Pinpoint the cell where the given text exists, returning its (X, Y) midpoint coordinate. 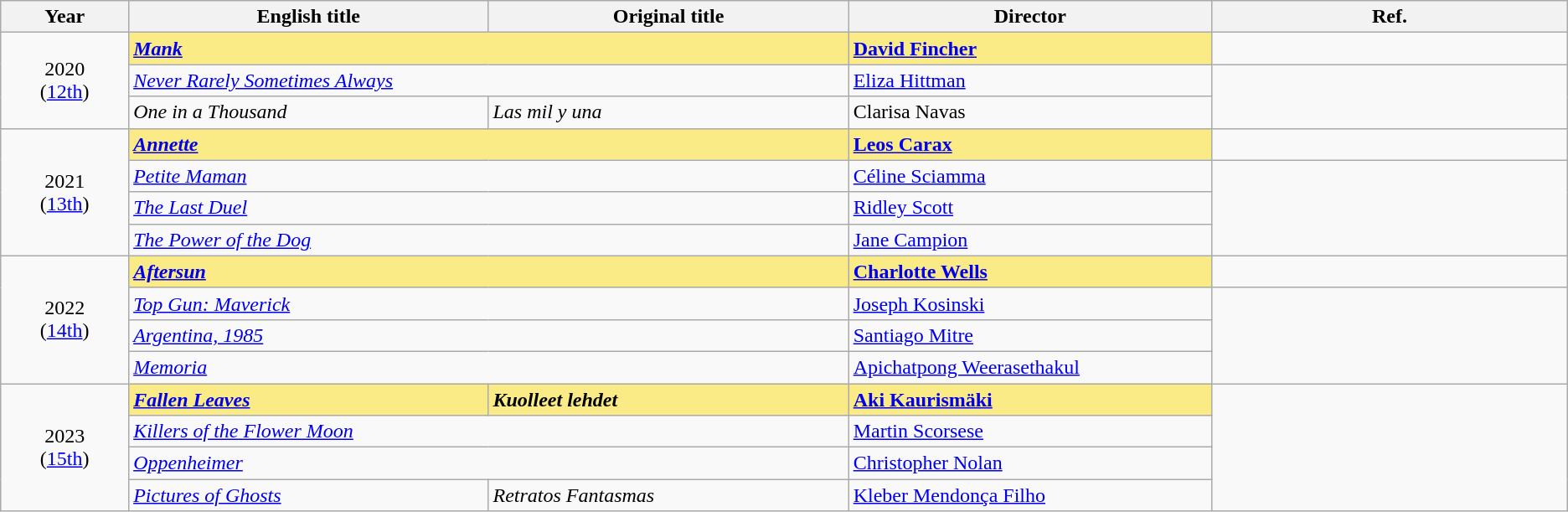
Aftersun (489, 272)
Original title (668, 17)
Charlotte Wells (1030, 272)
Pictures of Ghosts (308, 495)
Top Gun: Maverick (489, 303)
Apichatpong Weerasethakul (1030, 367)
Jane Campion (1030, 240)
Oppenheimer (489, 463)
Annette (489, 144)
One in a Thousand (308, 112)
2021(13th) (65, 192)
Joseph Kosinski (1030, 303)
Killers of the Flower Moon (489, 432)
Kleber Mendonça Filho (1030, 495)
Retratos Fantasmas (668, 495)
Christopher Nolan (1030, 463)
Fallen Leaves (308, 400)
Year (65, 17)
English title (308, 17)
The Power of the Dog (489, 240)
Santiago Mitre (1030, 335)
David Fincher (1030, 49)
2022(14th) (65, 319)
Las mil y una (668, 112)
Memoria (489, 367)
Eliza Hittman (1030, 80)
Martin Scorsese (1030, 432)
Mank (489, 49)
Kuolleet lehdet (668, 400)
Leos Carax (1030, 144)
Never Rarely Sometimes Always (489, 80)
Director (1030, 17)
Ref. (1390, 17)
Céline Sciamma (1030, 176)
Argentina, 1985 (489, 335)
2020(12th) (65, 80)
2023(15th) (65, 447)
Clarisa Navas (1030, 112)
The Last Duel (489, 208)
Ridley Scott (1030, 208)
Petite Maman (489, 176)
Aki Kaurismäki (1030, 400)
